Locate the cell with the specified text and output its (x, y) center coordinate. 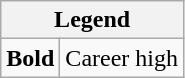
Career high (122, 58)
Bold (30, 58)
Legend (92, 20)
